Locate the cell with the specified text and output its (x, y) center coordinate. 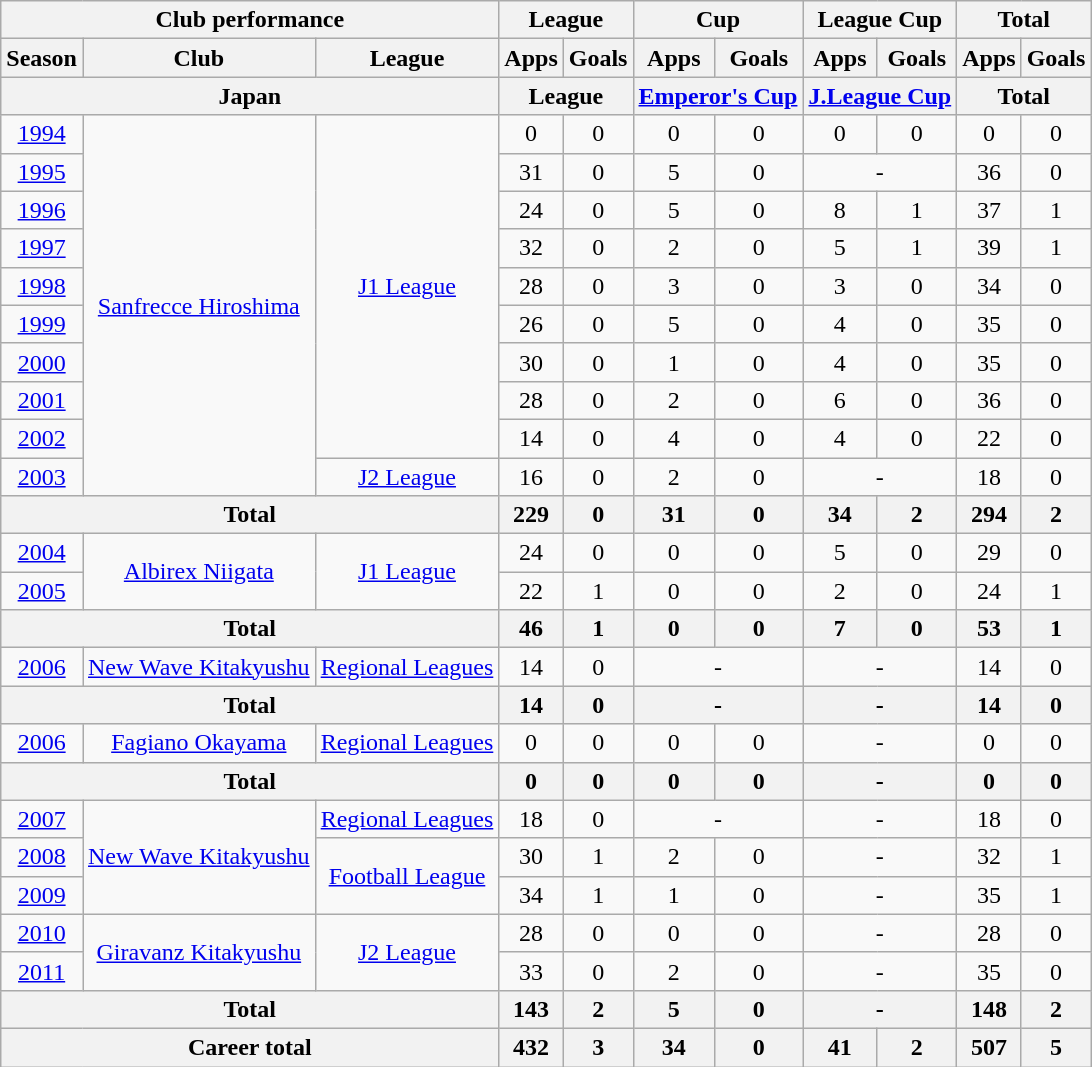
2008 (42, 857)
16 (531, 477)
41 (840, 1047)
432 (531, 1047)
148 (989, 1009)
1999 (42, 324)
143 (531, 1009)
33 (531, 971)
Football League (407, 876)
J.League Cup (880, 96)
2001 (42, 400)
229 (531, 515)
8 (840, 210)
2000 (42, 362)
1997 (42, 248)
1996 (42, 210)
Club performance (250, 20)
2010 (42, 933)
29 (989, 553)
39 (989, 248)
Season (42, 58)
League Cup (880, 20)
7 (840, 629)
Sanfrecce Hiroshima (198, 306)
2007 (42, 819)
294 (989, 515)
Fagiano Okayama (198, 743)
Club (198, 58)
2011 (42, 971)
46 (531, 629)
2005 (42, 591)
37 (989, 210)
Emperor's Cup (718, 96)
2002 (42, 438)
26 (531, 324)
1995 (42, 172)
Albirex Niigata (198, 572)
1994 (42, 134)
Giravanz Kitakyushu (198, 952)
1998 (42, 286)
6 (840, 400)
2003 (42, 477)
Japan (250, 96)
53 (989, 629)
Career total (250, 1047)
2009 (42, 895)
507 (989, 1047)
2004 (42, 553)
Cup (718, 20)
